Detect which cell encompasses the target text, then output its [x, y] center coordinate. 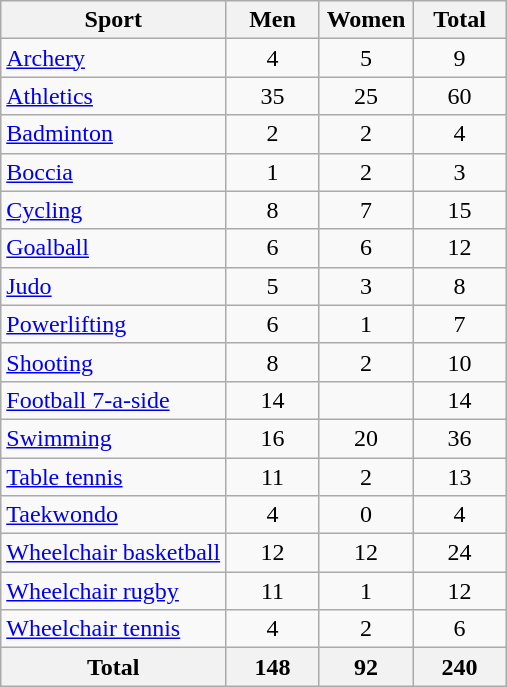
Sport [114, 20]
Athletics [114, 96]
24 [460, 553]
16 [273, 438]
148 [273, 667]
Boccia [114, 172]
Men [273, 20]
Women [366, 20]
Goalball [114, 248]
Judo [114, 286]
36 [460, 438]
13 [460, 477]
35 [273, 96]
Cycling [114, 210]
Table tennis [114, 477]
Wheelchair basketball [114, 553]
0 [366, 515]
Football 7-a-side [114, 400]
240 [460, 667]
15 [460, 210]
20 [366, 438]
60 [460, 96]
Taekwondo [114, 515]
10 [460, 362]
92 [366, 667]
Badminton [114, 134]
25 [366, 96]
Swimming [114, 438]
Shooting [114, 362]
Wheelchair tennis [114, 629]
Archery [114, 58]
Wheelchair rugby [114, 591]
9 [460, 58]
Powerlifting [114, 324]
